Output the [x, y] coordinate of the center of the cell containing the given text.  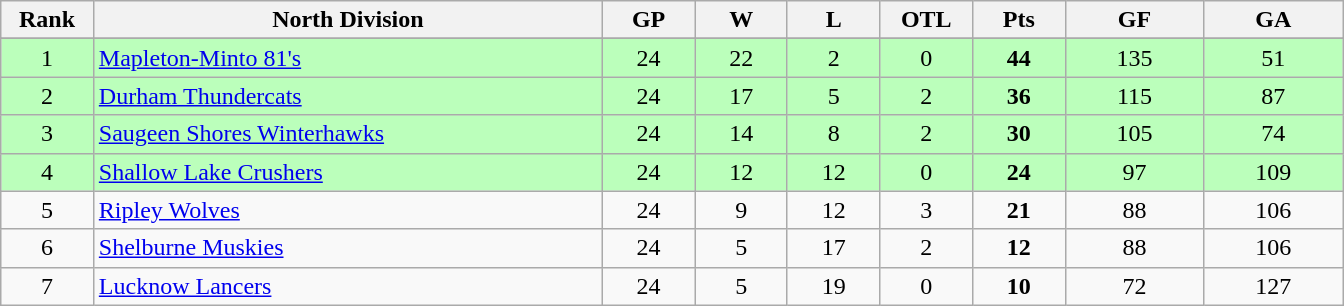
Rank [48, 20]
Saugeen Shores Winterhawks [348, 134]
87 [1274, 96]
19 [834, 286]
GA [1274, 20]
97 [1134, 172]
L [834, 20]
4 [48, 172]
74 [1274, 134]
109 [1274, 172]
Pts [1020, 20]
22 [742, 58]
Mapleton-Minto 81's [348, 58]
Durham Thundercats [348, 96]
51 [1274, 58]
105 [1134, 134]
9 [742, 210]
OTL [926, 20]
44 [1020, 58]
14 [742, 134]
Lucknow Lancers [348, 286]
North Division [348, 20]
1 [48, 58]
GP [648, 20]
10 [1020, 286]
135 [1134, 58]
30 [1020, 134]
115 [1134, 96]
127 [1274, 286]
Ripley Wolves [348, 210]
21 [1020, 210]
8 [834, 134]
6 [48, 248]
Shelburne Muskies [348, 248]
7 [48, 286]
36 [1020, 96]
GF [1134, 20]
Shallow Lake Crushers [348, 172]
W [742, 20]
72 [1134, 286]
